Scan for the cell matching the given text and deliver its [X, Y] coordinate at center. 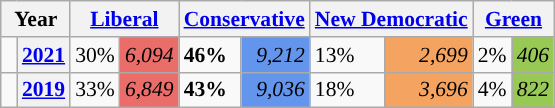
New Democratic [392, 19]
2019 [44, 90]
3,696 [428, 90]
4% [492, 90]
2,699 [428, 55]
33% [95, 90]
Year [36, 19]
18% [348, 90]
2% [492, 55]
30% [95, 55]
9,212 [276, 55]
Liberal [124, 19]
822 [534, 90]
Conservative [244, 19]
13% [348, 55]
Green [514, 19]
2021 [44, 55]
43% [210, 90]
46% [210, 55]
9,036 [276, 90]
406 [534, 55]
6,094 [150, 55]
6,849 [150, 90]
